Output the [x, y] coordinate of the center of the cell containing the given text.  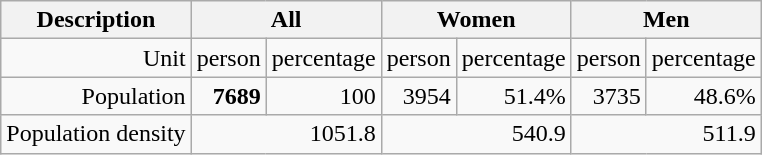
100 [324, 96]
All [286, 20]
7689 [228, 96]
1051.8 [286, 134]
511.9 [666, 134]
Men [666, 20]
Unit [96, 58]
48.6% [704, 96]
540.9 [476, 134]
Population [96, 96]
51.4% [514, 96]
3954 [418, 96]
Population density [96, 134]
Women [476, 20]
3735 [608, 96]
Description [96, 20]
